Capture the cell that displays the provided text and extract its [X, Y] central coordinate. 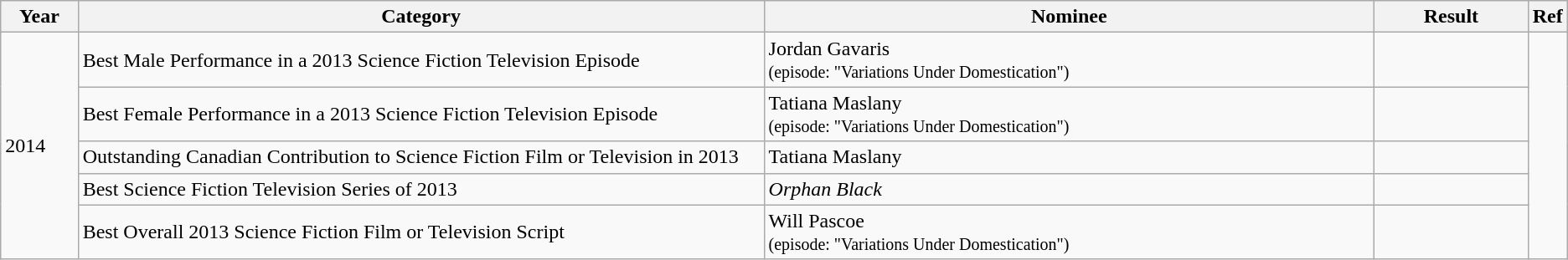
Best Science Fiction Television Series of 2013 [420, 189]
Will Pascoe(episode: "Variations Under Domestication") [1069, 232]
Year [39, 17]
Category [420, 17]
Result [1451, 17]
Nominee [1069, 17]
Best Male Performance in a 2013 Science Fiction Television Episode [420, 60]
Jordan Gavaris(episode: "Variations Under Domestication") [1069, 60]
Outstanding Canadian Contribution to Science Fiction Film or Television in 2013 [420, 157]
Ref [1548, 17]
Best Overall 2013 Science Fiction Film or Television Script [420, 232]
Best Female Performance in a 2013 Science Fiction Television Episode [420, 114]
Tatiana Maslany(episode: "Variations Under Domestication") [1069, 114]
Orphan Black [1069, 189]
Tatiana Maslany [1069, 157]
2014 [39, 145]
